Return [X, Y] of the center of cell containing provided text 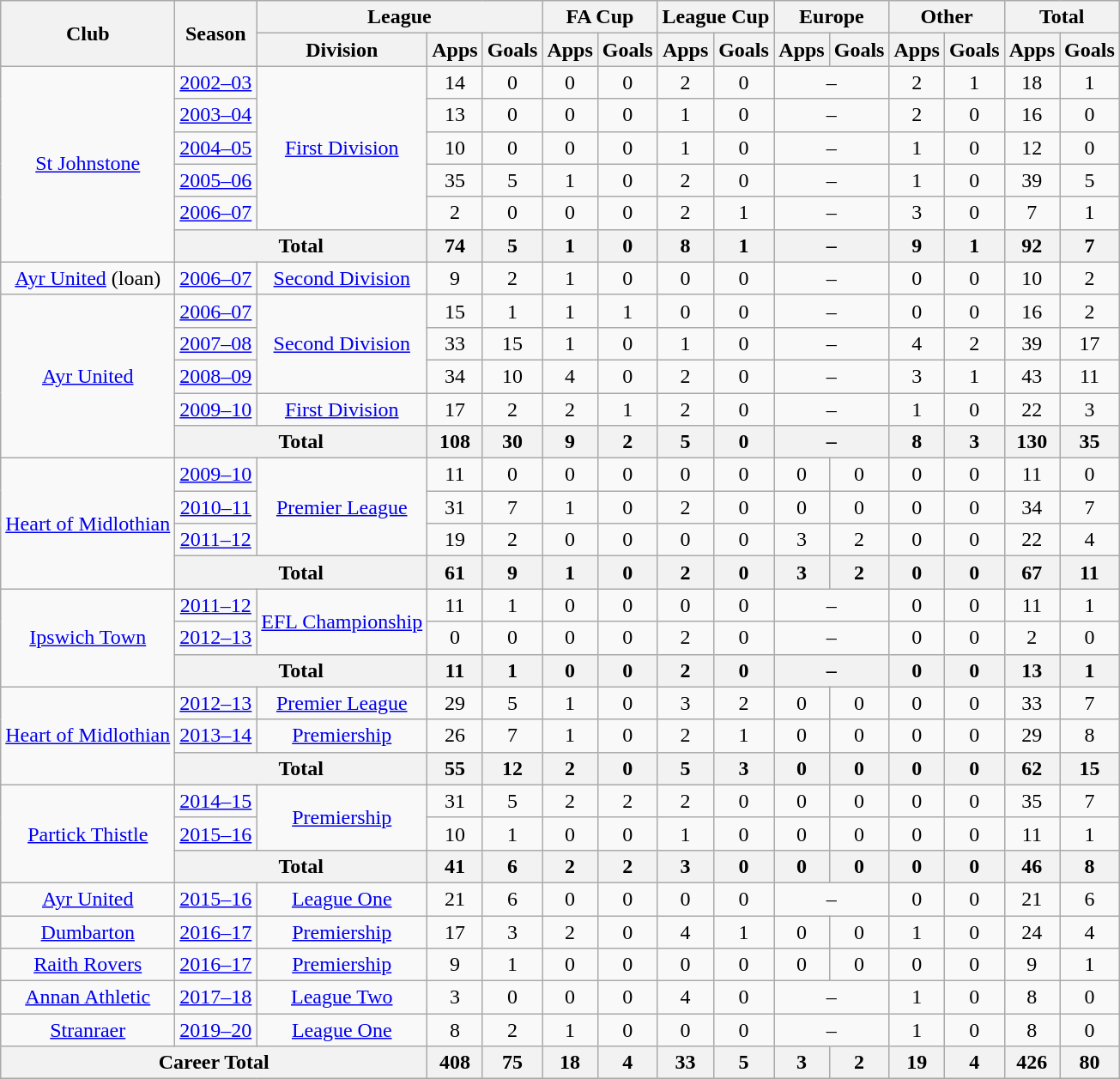
75 [512, 1063]
Annan Athletic [88, 997]
2014–15 [216, 801]
Season [216, 33]
League Two [342, 997]
24 [1032, 931]
League Cup [716, 17]
67 [1032, 573]
46 [1032, 866]
2002–03 [216, 82]
2010–11 [216, 507]
43 [1032, 376]
St Johnstone [88, 164]
80 [1090, 1063]
Other [947, 17]
130 [1032, 442]
Ayr United (loan) [88, 278]
2007–08 [216, 343]
30 [512, 442]
108 [455, 442]
Ipswich Town [88, 638]
League [400, 17]
2013–14 [216, 736]
Europe [832, 17]
2017–18 [216, 997]
2003–04 [216, 115]
62 [1032, 768]
26 [455, 736]
2019–20 [216, 1030]
Division [342, 50]
74 [455, 246]
14 [455, 82]
2008–09 [216, 376]
2005–06 [216, 180]
61 [455, 573]
408 [455, 1063]
FA Cup [600, 17]
426 [1032, 1063]
Stranraer [88, 1030]
2004–05 [216, 148]
92 [1032, 246]
55 [455, 768]
EFL Championship [342, 621]
Club [88, 33]
41 [455, 866]
Career Total [215, 1063]
Partick Thistle [88, 833]
Dumbarton [88, 931]
Raith Rovers [88, 965]
